Identify which cell holds the provided text, then report its [x, y] central coordinate. 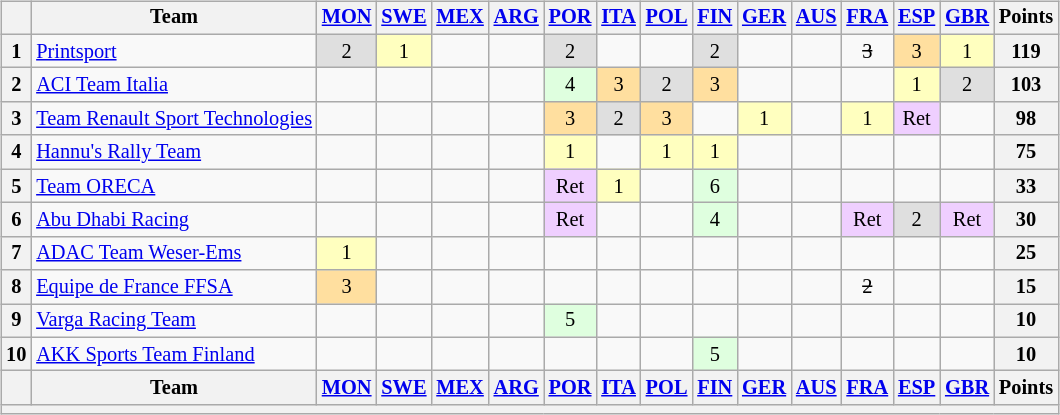
Equipe de France FFSA [174, 287]
ADAC Team Weser-Ems [174, 253]
75 [1026, 152]
9 [16, 321]
7 [16, 253]
98 [1026, 119]
119 [1026, 51]
15 [1026, 287]
ACI Team Italia [174, 85]
33 [1026, 186]
Varga Racing Team [174, 321]
8 [16, 287]
25 [1026, 253]
30 [1026, 220]
Hannu's Rally Team [174, 152]
103 [1026, 85]
Team Renault Sport Technologies [174, 119]
Abu Dhabi Racing [174, 220]
AKK Sports Team Finland [174, 354]
Printsport [174, 51]
Team ORECA [174, 186]
